Search for the cell housing the specified text and yield its [x, y] center coordinate. 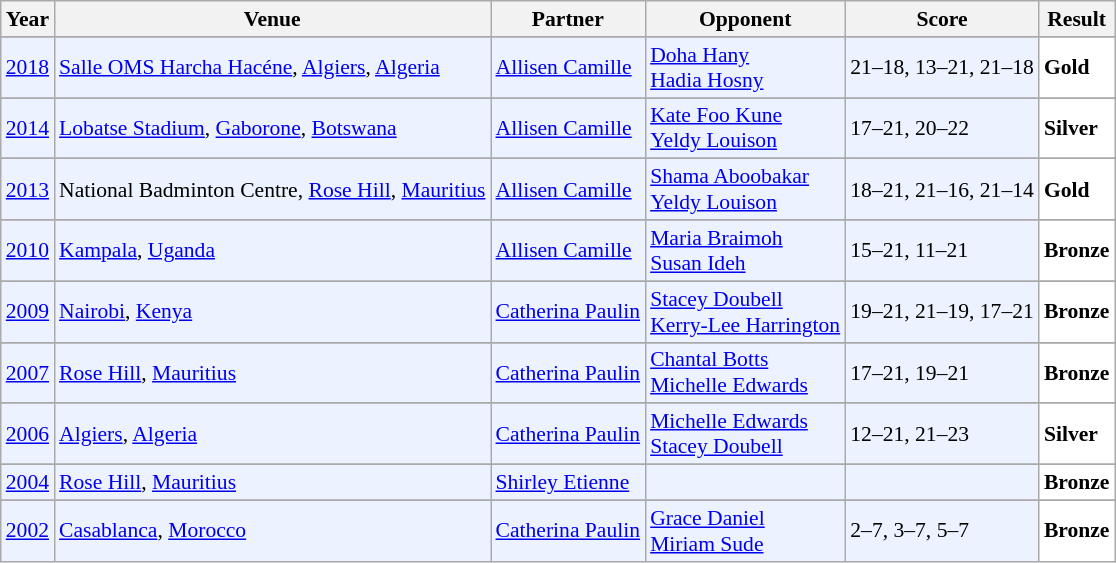
Nairobi, Kenya [272, 312]
2013 [28, 190]
Year [28, 19]
Michelle Edwards Stacey Doubell [745, 434]
2–7, 3–7, 5–7 [942, 530]
Salle OMS Harcha Hacéne, Algiers, Algeria [272, 68]
Score [942, 19]
2009 [28, 312]
2006 [28, 434]
17–21, 20–22 [942, 128]
Result [1077, 19]
15–21, 11–21 [942, 250]
Maria Braimoh Susan Ideh [745, 250]
17–21, 19–21 [942, 372]
12–21, 21–23 [942, 434]
2018 [28, 68]
2004 [28, 483]
Shama Aboobakar Yeldy Louison [745, 190]
Kampala, Uganda [272, 250]
Stacey Doubell Kerry-Lee Harrington [745, 312]
Chantal Botts Michelle Edwards [745, 372]
Venue [272, 19]
Opponent [745, 19]
National Badminton Centre, Rose Hill, Mauritius [272, 190]
2010 [28, 250]
18–21, 21–16, 21–14 [942, 190]
Grace Daniel Miriam Sude [745, 530]
Kate Foo Kune Yeldy Louison [745, 128]
2014 [28, 128]
2007 [28, 372]
19–21, 21–19, 17–21 [942, 312]
Doha Hany Hadia Hosny [745, 68]
Algiers, Algeria [272, 434]
2002 [28, 530]
Casablanca, Morocco [272, 530]
21–18, 13–21, 21–18 [942, 68]
Partner [568, 19]
Shirley Etienne [568, 483]
Lobatse Stadium, Gaborone, Botswana [272, 128]
